Provide the (x, y) coordinate of the cell's center where the given text is located.  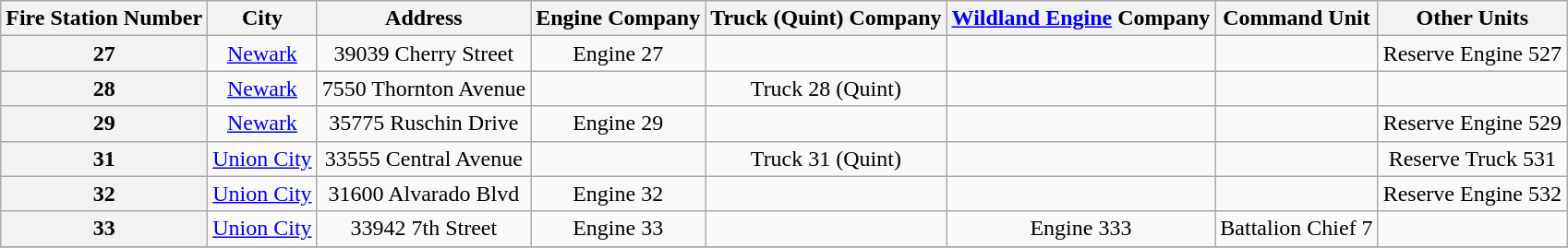
Truck 28 (Quint) (826, 89)
Reserve Truck 531 (1472, 159)
Reserve Engine 529 (1472, 124)
32 (104, 194)
Engine Company (619, 18)
Reserve Engine 527 (1472, 53)
Reserve Engine 532 (1472, 194)
28 (104, 89)
29 (104, 124)
Battalion Chief 7 (1297, 229)
Engine 33 (619, 229)
Fire Station Number (104, 18)
Wildland Engine Company (1080, 18)
33555 Central Avenue (423, 159)
Engine 27 (619, 53)
39039 Cherry Street (423, 53)
Truck (Quint) Company (826, 18)
35775 Ruschin Drive (423, 124)
Other Units (1472, 18)
31600 Alvarado Blvd (423, 194)
Truck 31 (Quint) (826, 159)
33942 7th Street (423, 229)
27 (104, 53)
Engine 32 (619, 194)
Address (423, 18)
City (262, 18)
33 (104, 229)
Engine 333 (1080, 229)
Command Unit (1297, 18)
Engine 29 (619, 124)
31 (104, 159)
7550 Thornton Avenue (423, 89)
